For the text-containing cell, return its midpoint in [X, Y] coordinate format. 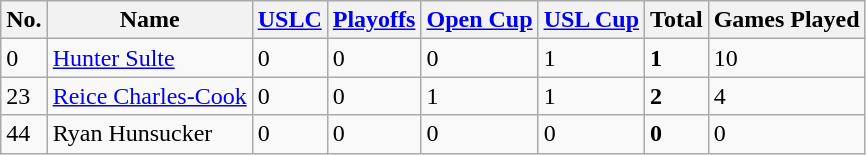
10 [786, 58]
Total [677, 20]
Open Cup [480, 20]
No. [24, 20]
USLC [290, 20]
23 [24, 96]
Playoffs [374, 20]
44 [24, 134]
Ryan Hunsucker [150, 134]
Name [150, 20]
Games Played [786, 20]
Reice Charles-Cook [150, 96]
2 [677, 96]
4 [786, 96]
Hunter Sulte [150, 58]
USL Cup [591, 20]
